Return the (X, Y) coordinate for the center point of the cell that contains the specified text.  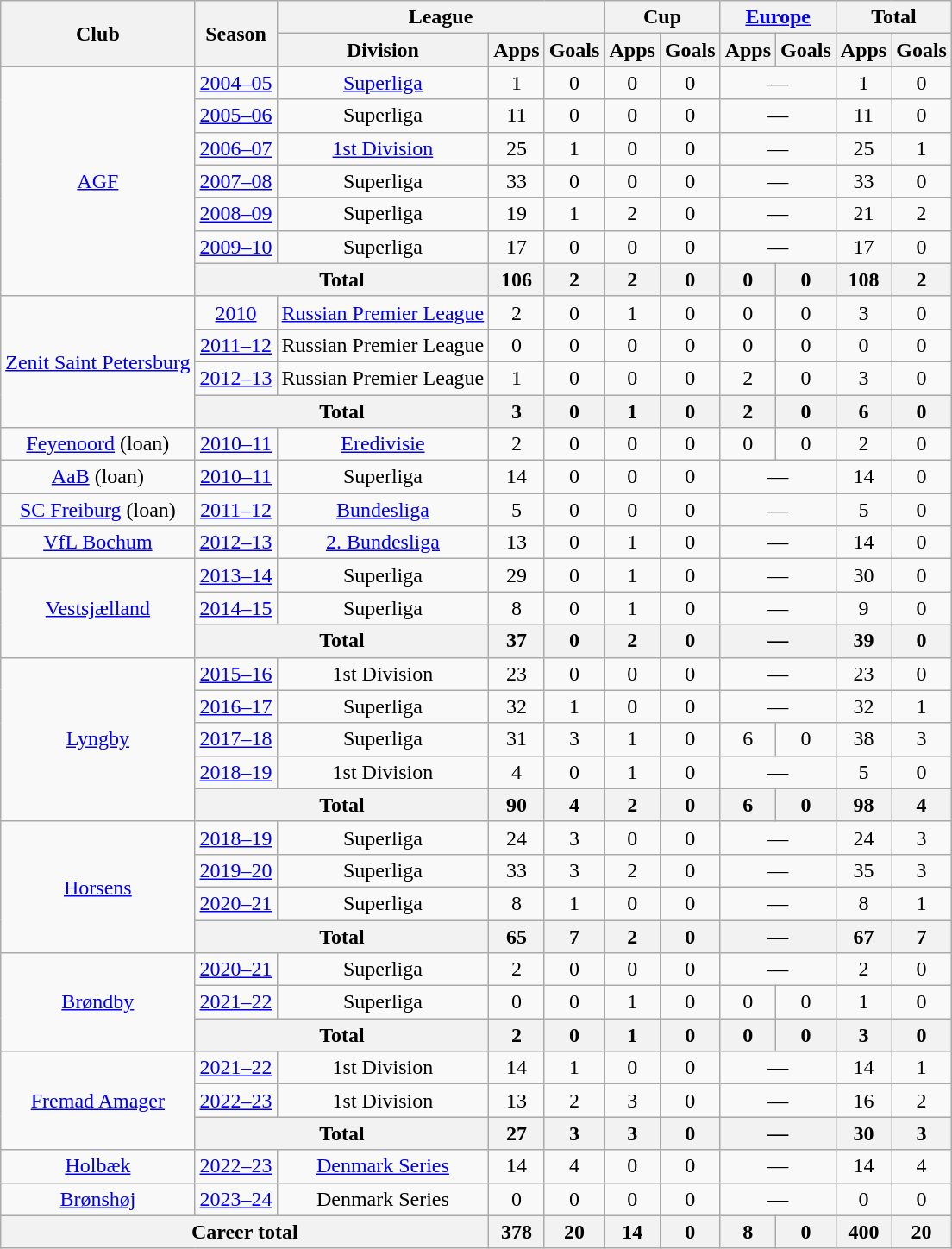
2010 (236, 312)
2009–10 (236, 247)
AGF (98, 181)
2006–07 (236, 148)
2013–14 (236, 575)
90 (517, 805)
39 (863, 641)
Feyenoord (loan) (98, 444)
Fremad Amager (98, 1101)
Vestsjælland (98, 608)
65 (517, 936)
31 (517, 739)
21 (863, 214)
2005–06 (236, 116)
Career total (245, 1232)
2004–05 (236, 83)
2014–15 (236, 608)
Bundesliga (383, 510)
VfL Bochum (98, 543)
35 (863, 870)
Brøndby (98, 1002)
29 (517, 575)
2016–17 (236, 706)
League (441, 17)
2023–24 (236, 1199)
2019–20 (236, 870)
Zenit Saint Petersburg (98, 361)
Horsens (98, 887)
38 (863, 739)
Europe (778, 17)
2. Bundesliga (383, 543)
400 (863, 1232)
SC Freiburg (loan) (98, 510)
37 (517, 641)
19 (517, 214)
67 (863, 936)
Brønshøj (98, 1199)
16 (863, 1101)
378 (517, 1232)
2015–16 (236, 674)
98 (863, 805)
Cup (662, 17)
Season (236, 34)
108 (863, 279)
9 (863, 608)
Division (383, 50)
AaB (loan) (98, 477)
106 (517, 279)
Lyngby (98, 739)
Club (98, 34)
2007–08 (236, 181)
27 (517, 1133)
2008–09 (236, 214)
Holbæk (98, 1166)
2017–18 (236, 739)
Eredivisie (383, 444)
